Pinpoint the cell where the given text exists, returning its [x, y] midpoint coordinate. 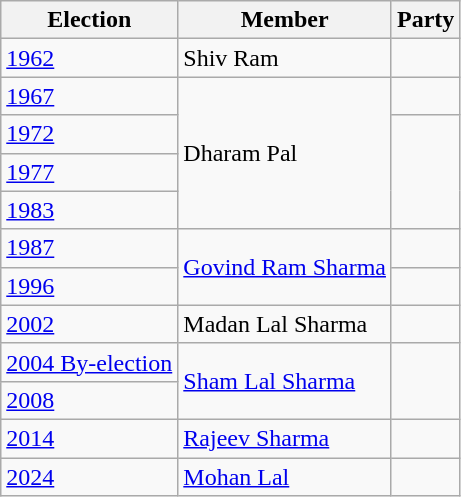
2004 By-election [90, 362]
Govind Ram Sharma [285, 267]
1987 [90, 248]
Rajeev Sharma [285, 438]
1962 [90, 58]
Mohan Lal [285, 477]
Party [425, 20]
Election [90, 20]
2002 [90, 324]
2008 [90, 400]
Madan Lal Sharma [285, 324]
Dharam Pal [285, 153]
2024 [90, 477]
1977 [90, 172]
2014 [90, 438]
Shiv Ram [285, 58]
1967 [90, 96]
1996 [90, 286]
Member [285, 20]
1972 [90, 134]
1983 [90, 210]
Sham Lal Sharma [285, 381]
